Provide the [X, Y] coordinate of the cell's center where the given text is located.  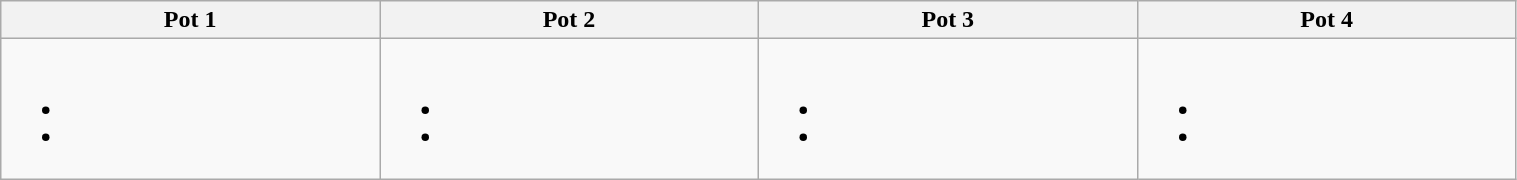
Pot 1 [190, 20]
Pot 2 [570, 20]
Pot 4 [1326, 20]
Pot 3 [948, 20]
